From the cell containing the given text, extract its center point as (x, y) coordinate. 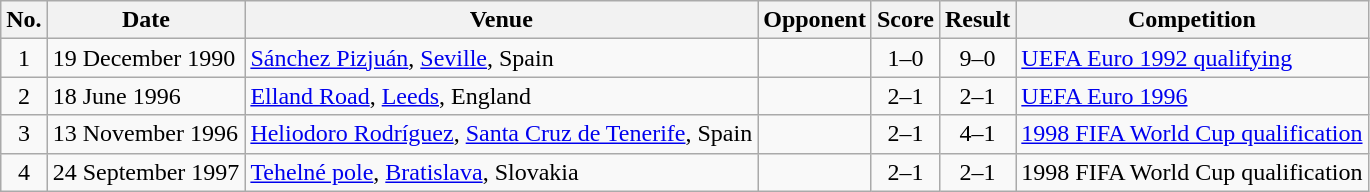
Score (905, 20)
Venue (502, 20)
No. (24, 20)
4–1 (977, 134)
UEFA Euro 1992 qualifying (1192, 58)
13 November 1996 (146, 134)
1 (24, 58)
UEFA Euro 1996 (1192, 96)
19 December 1990 (146, 58)
Opponent (815, 20)
9–0 (977, 58)
3 (24, 134)
Heliodoro Rodríguez, Santa Cruz de Tenerife, Spain (502, 134)
Date (146, 20)
4 (24, 172)
24 September 1997 (146, 172)
Competition (1192, 20)
Sánchez Pizjuán, Seville, Spain (502, 58)
Elland Road, Leeds, England (502, 96)
Result (977, 20)
2 (24, 96)
1–0 (905, 58)
Tehelné pole, Bratislava, Slovakia (502, 172)
18 June 1996 (146, 96)
